Scan for the cell matching the given text and deliver its [X, Y] coordinate at center. 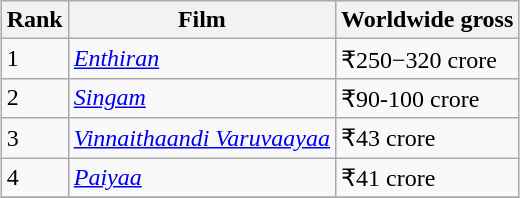
4 [34, 178]
Vinnaithaandi Varuvaayaa [202, 138]
Film [202, 20]
2 [34, 98]
1 [34, 59]
Paiyaa [202, 178]
₹90-100 crore [428, 98]
Enthiran [202, 59]
Rank [34, 20]
Singam [202, 98]
3 [34, 138]
₹43 crore [428, 138]
₹250−320 crore [428, 59]
₹41 crore [428, 178]
Worldwide gross [428, 20]
